Capture the cell that displays the provided text and extract its [x, y] central coordinate. 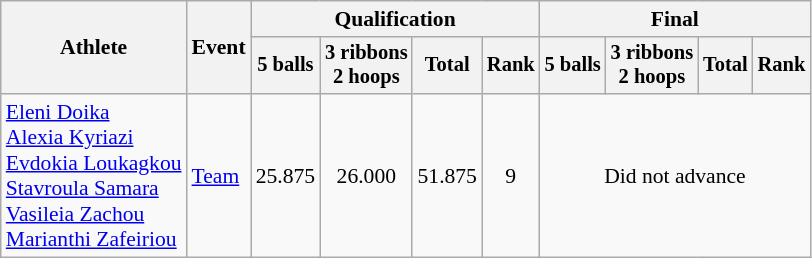
Did not advance [676, 176]
Eleni Doika Alexia Kyriazi Evdokia LoukagkouStavroula Samara Vasileia Zachou Marianthi Zafeiriou [94, 176]
9 [511, 176]
Event [219, 48]
Team [219, 176]
51.875 [446, 176]
Qualification [396, 19]
Athlete [94, 48]
Final [676, 19]
25.875 [286, 176]
26.000 [366, 176]
